Return [x, y] of the center of cell containing provided text 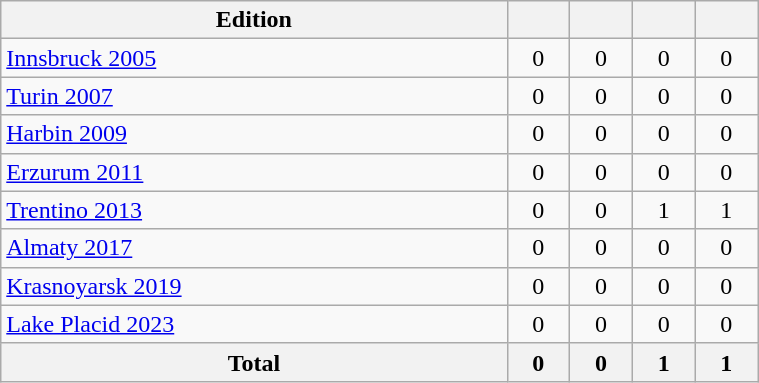
Krasnoyarsk 2019 [254, 286]
Innsbruck 2005 [254, 58]
Erzurum 2011 [254, 172]
Almaty 2017 [254, 248]
Lake Placid 2023 [254, 324]
Edition [254, 20]
Trentino 2013 [254, 210]
Turin 2007 [254, 96]
Harbin 2009 [254, 134]
Total [254, 362]
